Return the [X, Y] coordinate for the center point of the cell that contains the specified text.  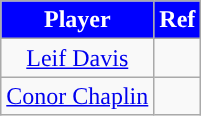
Ref [178, 20]
Leif Davis [78, 58]
Conor Chaplin [78, 96]
Player [78, 20]
